Locate the cell with the specified text and output its (X, Y) center coordinate. 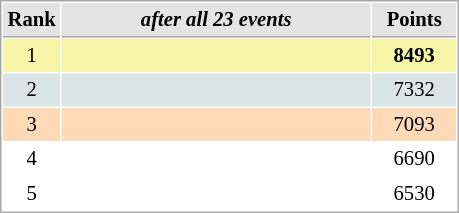
1 (32, 56)
6530 (414, 194)
6690 (414, 158)
Rank (32, 20)
7093 (414, 124)
Points (414, 20)
5 (32, 194)
3 (32, 124)
2 (32, 90)
8493 (414, 56)
4 (32, 158)
after all 23 events (216, 20)
7332 (414, 90)
